Provide the (x, y) coordinate of the cell's center where the given text is located.  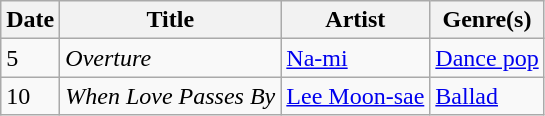
5 (30, 58)
Dance pop (487, 58)
Date (30, 20)
10 (30, 96)
When Love Passes By (170, 96)
Overture (170, 58)
Artist (356, 20)
Lee Moon-sae (356, 96)
Title (170, 20)
Na-mi (356, 58)
Genre(s) (487, 20)
Ballad (487, 96)
